Determine the (X, Y) coordinate at the center of the cell enclosing the given text.  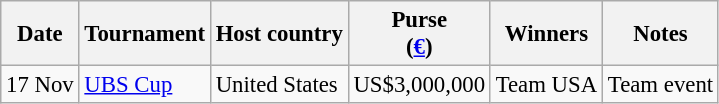
UBS Cup (144, 85)
Notes (661, 34)
Winners (546, 34)
Purse(€) (419, 34)
Team event (661, 85)
Team USA (546, 85)
US$3,000,000 (419, 85)
17 Nov (40, 85)
United States (279, 85)
Tournament (144, 34)
Date (40, 34)
Host country (279, 34)
